Find where the given text appears and provide that cell's center as [X, Y] coordinate. 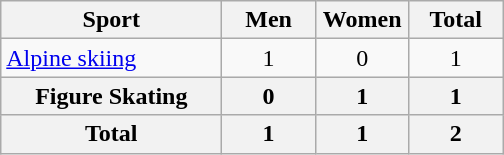
Alpine skiing [112, 58]
Sport [112, 20]
2 [456, 134]
Figure Skating [112, 96]
Men [269, 20]
Women [362, 20]
